Return the [x, y] coordinate for the center point of the cell that contains the specified text.  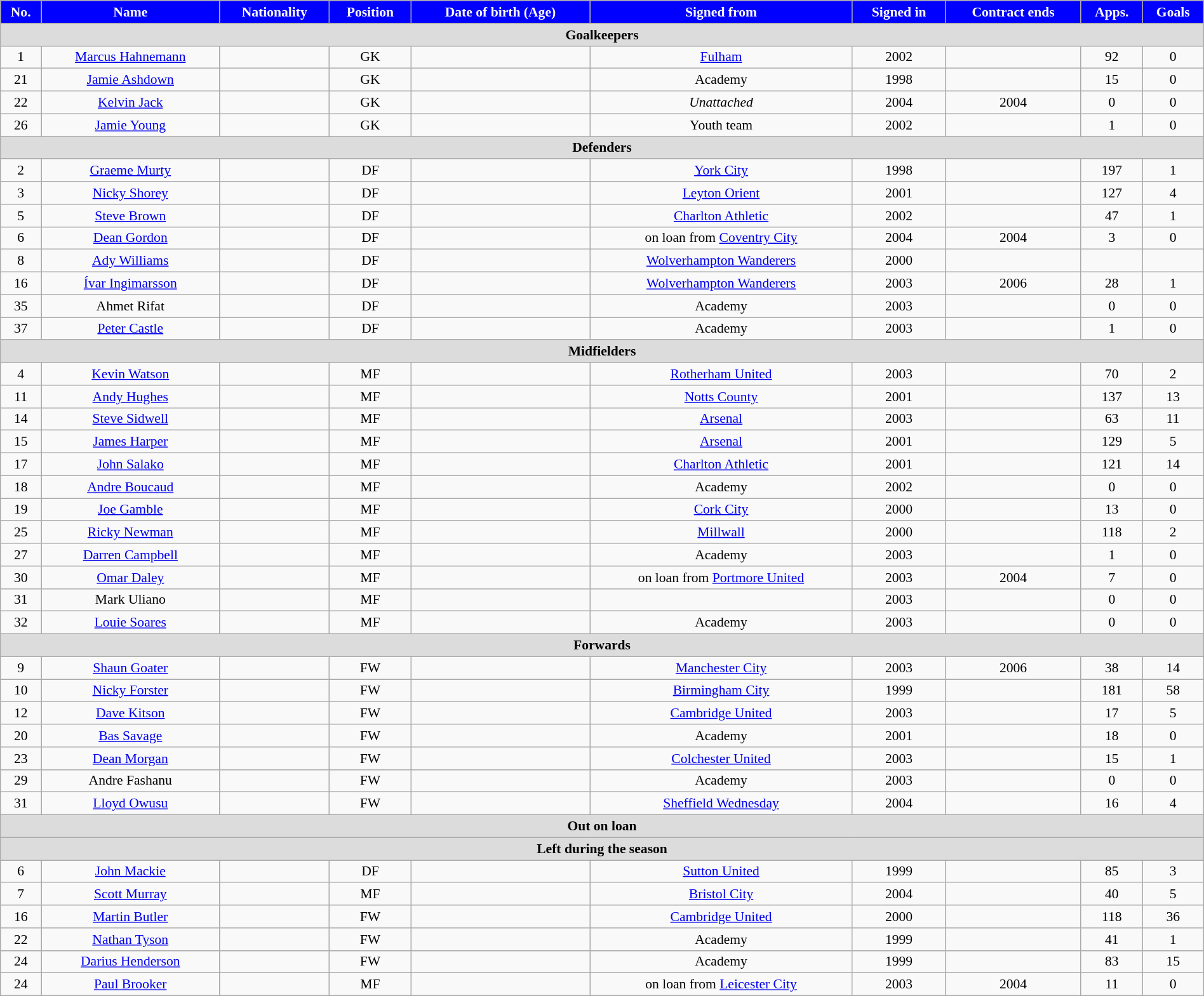
19 [21, 510]
26 [21, 125]
41 [1111, 940]
40 [1111, 894]
Date of birth (Age) [500, 12]
12 [21, 714]
32 [21, 623]
Kelvin Jack [131, 103]
Louie Soares [131, 623]
181 [1111, 691]
John Mackie [131, 872]
Andre Fashanu [131, 781]
92 [1111, 57]
25 [21, 533]
Birmingham City [721, 691]
Nicky Forster [131, 691]
Joe Gamble [131, 510]
129 [1111, 442]
Steve Brown [131, 216]
Ívar Ingimarsson [131, 284]
Leyton Orient [721, 193]
47 [1111, 216]
Youth team [721, 125]
63 [1111, 419]
Nationality [274, 12]
York City [721, 171]
21 [21, 80]
Goals [1173, 12]
Dean Gordon [131, 238]
36 [1173, 917]
Defenders [602, 148]
Sheffield Wednesday [721, 804]
No. [21, 12]
Peter Castle [131, 329]
Nathan Tyson [131, 940]
35 [21, 306]
Andre Boucaud [131, 487]
Bas Savage [131, 736]
Forwards [602, 646]
Dave Kitson [131, 714]
137 [1111, 397]
Colchester United [721, 759]
23 [21, 759]
Position [371, 12]
Rotherham United [721, 374]
Cork City [721, 510]
Shaun Goater [131, 668]
Contract ends [1013, 12]
Jamie Young [131, 125]
Darius Henderson [131, 962]
on loan from Portmore United [721, 578]
Marcus Hahnemann [131, 57]
Martin Butler [131, 917]
Millwall [721, 533]
Andy Hughes [131, 397]
Manchester City [721, 668]
Dean Morgan [131, 759]
Lloyd Owusu [131, 804]
27 [21, 555]
70 [1111, 374]
Signed in [899, 12]
Omar Daley [131, 578]
38 [1111, 668]
Kevin Watson [131, 374]
Name [131, 12]
Jamie Ashdown [131, 80]
Paul Brooker [131, 985]
Out on loan [602, 827]
Apps. [1111, 12]
Midfielders [602, 352]
8 [21, 261]
Ahmet Rifat [131, 306]
on loan from Coventry City [721, 238]
83 [1111, 962]
Scott Murray [131, 894]
28 [1111, 284]
Fulham [721, 57]
Goalkeepers [602, 35]
Nicky Shorey [131, 193]
Notts County [721, 397]
58 [1173, 691]
197 [1111, 171]
20 [21, 736]
30 [21, 578]
10 [21, 691]
Ady Williams [131, 261]
85 [1111, 872]
Mark Uliano [131, 600]
James Harper [131, 442]
John Salako [131, 465]
Darren Campbell [131, 555]
Steve Sidwell [131, 419]
Left during the season [602, 849]
29 [21, 781]
Unattached [721, 103]
Ricky Newman [131, 533]
on loan from Leicester City [721, 985]
Bristol City [721, 894]
Graeme Murty [131, 171]
Sutton United [721, 872]
127 [1111, 193]
37 [21, 329]
9 [21, 668]
121 [1111, 465]
Signed from [721, 12]
